Extract the [x, y] coordinate from the center of the cell holding the provided text.  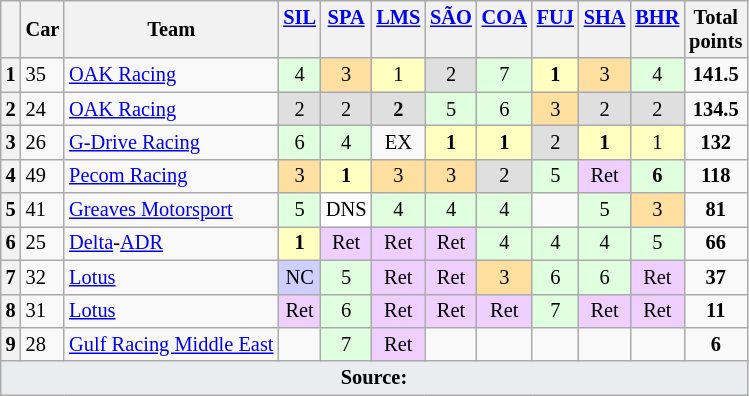
Delta-ADR [171, 243]
SIL [300, 29]
35 [43, 75]
28 [43, 344]
Totalpoints [716, 29]
COA [504, 29]
NC [300, 277]
32 [43, 277]
134.5 [716, 109]
31 [43, 311]
24 [43, 109]
Source: [374, 378]
SÃO [451, 29]
Greaves Motorsport [171, 210]
DNS [346, 210]
66 [716, 243]
BHR [657, 29]
25 [43, 243]
EX [398, 142]
Team [171, 29]
26 [43, 142]
G-Drive Racing [171, 142]
LMS [398, 29]
9 [11, 344]
141.5 [716, 75]
132 [716, 142]
Pecom Racing [171, 176]
SHA [605, 29]
SPA [346, 29]
41 [43, 210]
Gulf Racing Middle East [171, 344]
FUJ [556, 29]
11 [716, 311]
81 [716, 210]
37 [716, 277]
8 [11, 311]
118 [716, 176]
49 [43, 176]
Car [43, 29]
